Find where the given text appears and provide that cell's center as (X, Y) coordinate. 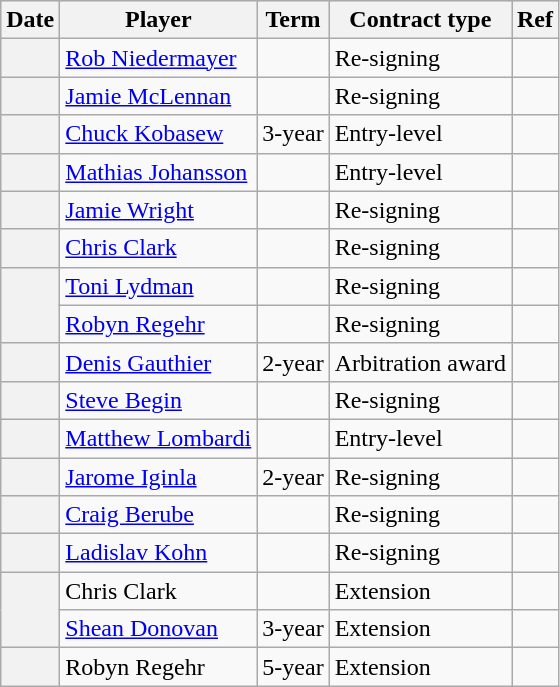
Ladislav Kohn (158, 553)
Craig Berube (158, 515)
Arbitration award (420, 362)
5-year (293, 667)
Jarome Iginla (158, 477)
Contract type (420, 20)
Jamie Wright (158, 210)
Rob Niedermayer (158, 58)
Matthew Lombardi (158, 438)
Date (30, 20)
Player (158, 20)
Shean Donovan (158, 629)
Ref (536, 20)
Term (293, 20)
Toni Lydman (158, 286)
Denis Gauthier (158, 362)
Jamie McLennan (158, 96)
Steve Begin (158, 400)
Chuck Kobasew (158, 134)
Mathias Johansson (158, 172)
